Output the (X, Y) coordinate of the center of the cell containing the given text.  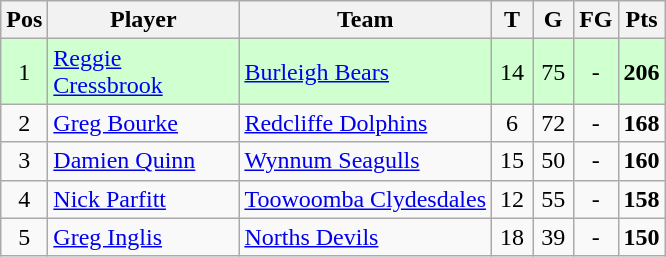
1 (24, 72)
T (512, 20)
Norths Devils (366, 237)
Damien Quinn (144, 161)
150 (642, 237)
18 (512, 237)
Nick Parfitt (144, 199)
12 (512, 199)
Greg Inglis (144, 237)
168 (642, 123)
Burleigh Bears (366, 72)
2 (24, 123)
72 (554, 123)
158 (642, 199)
206 (642, 72)
Toowoomba Clydesdales (366, 199)
Pos (24, 20)
Greg Bourke (144, 123)
15 (512, 161)
75 (554, 72)
55 (554, 199)
3 (24, 161)
Reggie Cressbrook (144, 72)
4 (24, 199)
Redcliffe Dolphins (366, 123)
14 (512, 72)
50 (554, 161)
FG (596, 20)
39 (554, 237)
160 (642, 161)
G (554, 20)
Player (144, 20)
Wynnum Seagulls (366, 161)
Team (366, 20)
5 (24, 237)
Pts (642, 20)
6 (512, 123)
